Find where the given text appears and provide that cell's center as [x, y] coordinate. 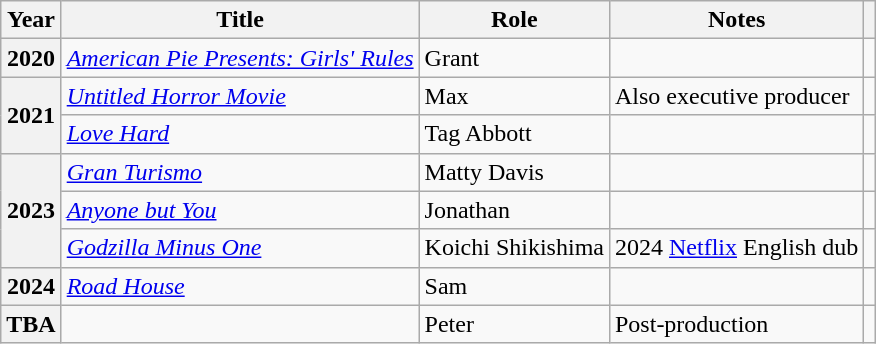
Matty Davis [514, 172]
Anyone but You [240, 210]
2021 [31, 115]
American Pie Presents: Girls' Rules [240, 58]
Grant [514, 58]
Road House [240, 286]
Untitled Horror Movie [240, 96]
Godzilla Minus One [240, 248]
TBA [31, 324]
Jonathan [514, 210]
Role [514, 20]
2024 [31, 286]
Max [514, 96]
2024 Netflix English dub [736, 248]
Koichi Shikishima [514, 248]
2020 [31, 58]
Gran Turismo [240, 172]
Title [240, 20]
2023 [31, 210]
Post-production [736, 324]
Love Hard [240, 134]
Tag Abbott [514, 134]
Sam [514, 286]
Year [31, 20]
Notes [736, 20]
Also executive producer [736, 96]
Peter [514, 324]
